Determine the (X, Y) coordinate at the center of the cell enclosing the given text.  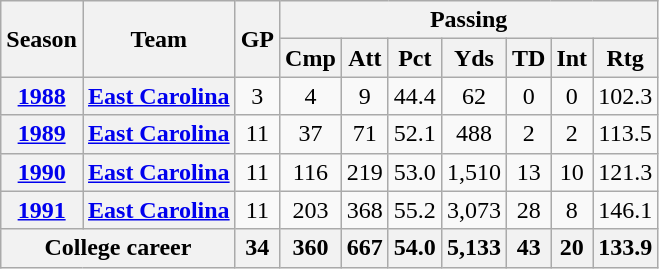
Rtg (626, 58)
20 (572, 248)
Passing (469, 20)
1989 (42, 134)
13 (528, 172)
5,133 (474, 248)
28 (528, 210)
54.0 (414, 248)
Att (364, 58)
TD (528, 58)
219 (364, 172)
62 (474, 96)
Pct (414, 58)
113.5 (626, 134)
College career (118, 248)
9 (364, 96)
71 (364, 134)
146.1 (626, 210)
3,073 (474, 210)
360 (311, 248)
52.1 (414, 134)
1990 (42, 172)
116 (311, 172)
44.4 (414, 96)
133.9 (626, 248)
3 (257, 96)
1988 (42, 96)
368 (364, 210)
GP (257, 39)
667 (364, 248)
121.3 (626, 172)
4 (311, 96)
Cmp (311, 58)
43 (528, 248)
37 (311, 134)
34 (257, 248)
55.2 (414, 210)
1991 (42, 210)
203 (311, 210)
488 (474, 134)
53.0 (414, 172)
10 (572, 172)
Season (42, 39)
102.3 (626, 96)
8 (572, 210)
1,510 (474, 172)
Team (158, 39)
Yds (474, 58)
Int (572, 58)
